Determine the (X, Y) coordinate at the center of the cell enclosing the given text.  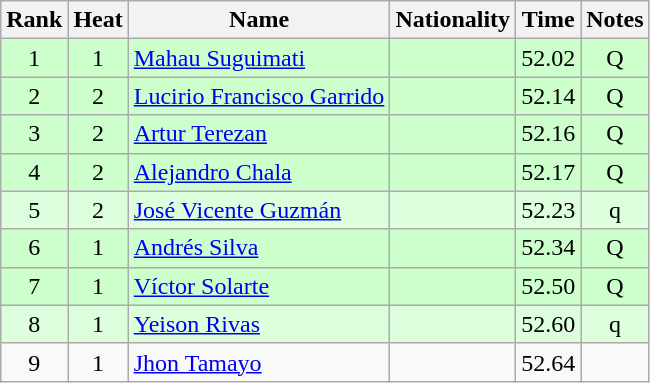
Andrés Silva (259, 248)
52.23 (548, 210)
Víctor Solarte (259, 286)
Artur Terezan (259, 134)
52.60 (548, 324)
52.02 (548, 58)
Rank (34, 20)
3 (34, 134)
Jhon Tamayo (259, 362)
52.16 (548, 134)
Name (259, 20)
6 (34, 248)
7 (34, 286)
5 (34, 210)
52.34 (548, 248)
52.50 (548, 286)
52.14 (548, 96)
Time (548, 20)
52.64 (548, 362)
Lucirio Francisco Garrido (259, 96)
Notes (615, 20)
Nationality (453, 20)
8 (34, 324)
Alejandro Chala (259, 172)
Mahau Suguimati (259, 58)
José Vicente Guzmán (259, 210)
9 (34, 362)
Heat (98, 20)
52.17 (548, 172)
Yeison Rivas (259, 324)
4 (34, 172)
